Determine the [x, y] coordinate at the center of the cell enclosing the given text.  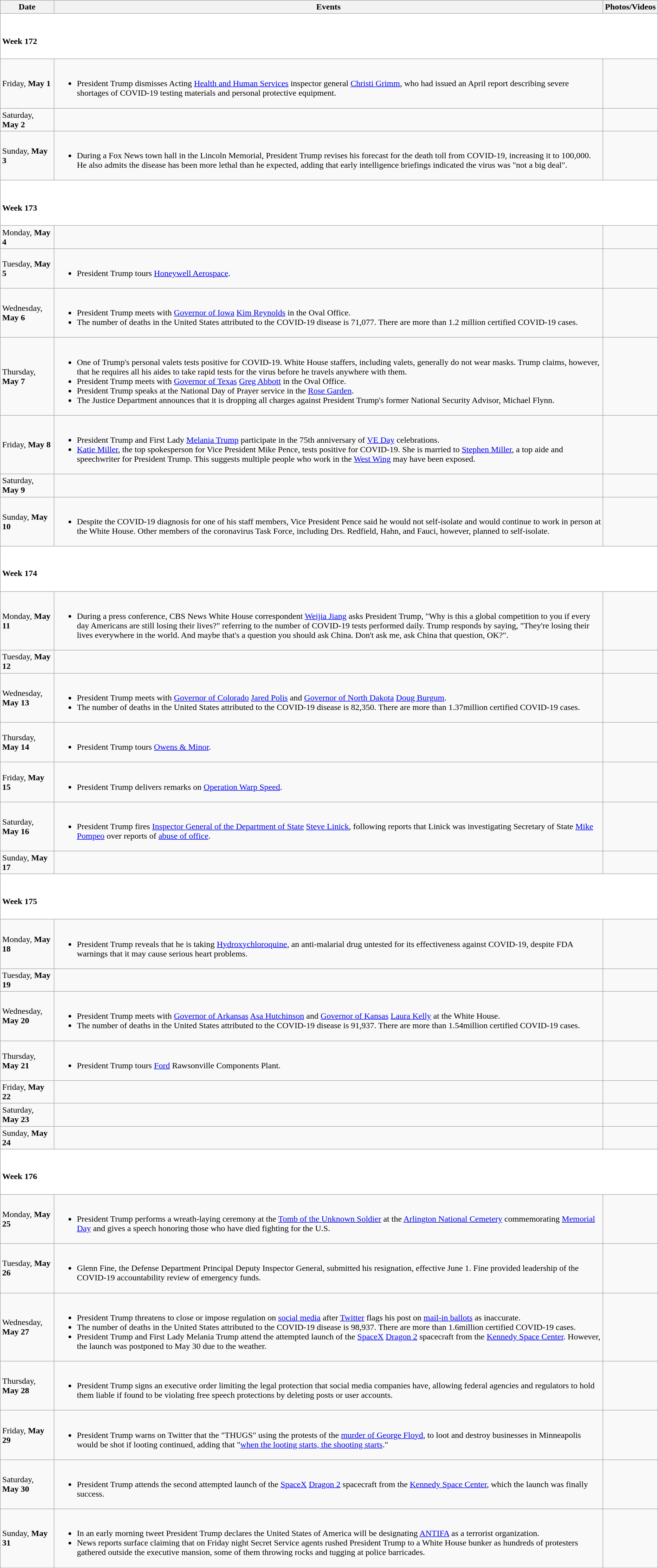
Saturday, May 9 [27, 485]
Friday, May 1 [27, 84]
Saturday, May 23 [27, 1115]
Photos/Videos [631, 7]
Events [328, 7]
Tuesday, May 12 [27, 662]
Wednesday, May 6 [27, 313]
President Trump tours Ford Rawsonville Components Plant. [328, 1061]
Monday, May 18 [27, 944]
Thursday, May 14 [27, 742]
Thursday, May 21 [27, 1061]
Week 172 [329, 37]
Saturday, May 16 [27, 826]
Sunday, May 10 [27, 521]
Tuesday, May 5 [27, 269]
Monday, May 25 [27, 1219]
Monday, May 11 [27, 621]
Saturday, May 2 [27, 120]
Date [27, 7]
Tuesday, May 26 [27, 1268]
Friday, May 29 [27, 1435]
Week 176 [329, 1172]
Friday, May 22 [27, 1092]
Wednesday, May 20 [27, 1016]
Wednesday, May 27 [27, 1327]
Monday, May 4 [27, 237]
Sunday, May 3 [27, 156]
Tuesday, May 19 [27, 980]
Week 173 [329, 203]
Week 174 [329, 569]
Sunday, May 17 [27, 862]
Thursday, May 7 [27, 376]
President Trump tours Owens & Minor. [328, 742]
Sunday, May 24 [27, 1138]
Week 175 [329, 897]
President Trump delivers remarks on Operation Warp Speed. [328, 782]
Friday, May 15 [27, 782]
President Trump tours Honeywell Aerospace. [328, 269]
Sunday, May 31 [27, 1538]
Saturday, May 30 [27, 1484]
Wednesday, May 13 [27, 698]
Friday, May 8 [27, 444]
Thursday, May 28 [27, 1386]
